Scan for the cell matching the given text and deliver its (x, y) coordinate at center. 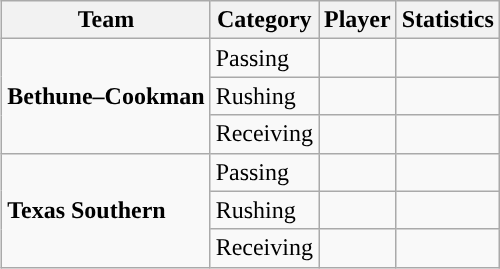
Category (264, 20)
Player (357, 20)
Team (106, 20)
Bethune–Cookman (106, 96)
Statistics (448, 20)
Texas Southern (106, 210)
